Return the [x, y] coordinate for the center point of the cell that contains the specified text.  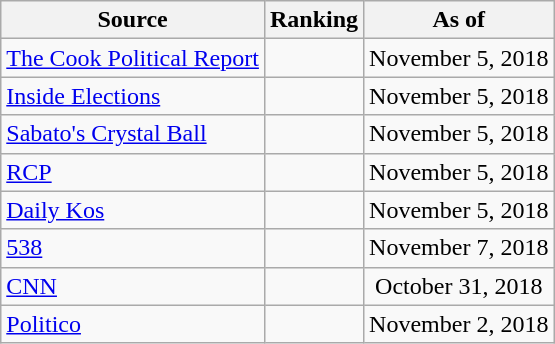
Ranking [314, 20]
October 31, 2018 [459, 286]
November 7, 2018 [459, 248]
Daily Kos [133, 210]
538 [133, 248]
November 2, 2018 [459, 324]
Sabato's Crystal Ball [133, 134]
RCP [133, 172]
Source [133, 20]
As of [459, 20]
The Cook Political Report [133, 58]
Politico [133, 324]
CNN [133, 286]
Inside Elections [133, 96]
